Find where the given text appears and provide that cell's center as [x, y] coordinate. 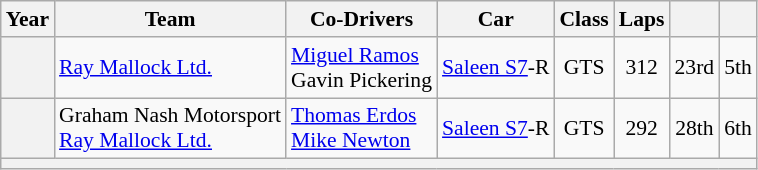
Team [170, 19]
292 [642, 128]
Car [496, 19]
Co-Drivers [362, 19]
5th [738, 68]
312 [642, 68]
Ray Mallock Ltd. [170, 68]
6th [738, 128]
Thomas Erdos Mike Newton [362, 128]
23rd [695, 68]
Miguel Ramos Gavin Pickering [362, 68]
Year [28, 19]
28th [695, 128]
Graham Nash Motorsport Ray Mallock Ltd. [170, 128]
Laps [642, 19]
Class [584, 19]
